Find where the given text appears and provide that cell's center as [X, Y] coordinate. 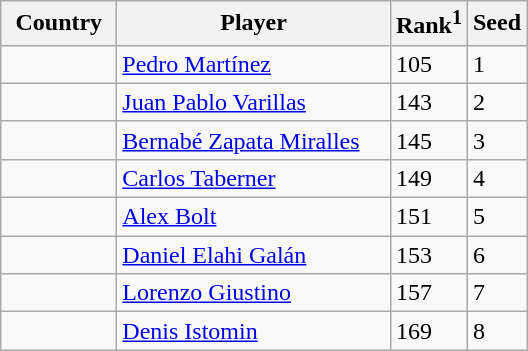
149 [428, 178]
Pedro Martínez [254, 64]
153 [428, 255]
2 [496, 102]
Player [254, 24]
Seed [496, 24]
1 [496, 64]
151 [428, 217]
169 [428, 331]
Carlos Taberner [254, 178]
Denis Istomin [254, 331]
Daniel Elahi Galán [254, 255]
145 [428, 140]
4 [496, 178]
105 [428, 64]
Country [59, 24]
Rank1 [428, 24]
Alex Bolt [254, 217]
5 [496, 217]
143 [428, 102]
6 [496, 255]
Bernabé Zapata Miralles [254, 140]
Juan Pablo Varillas [254, 102]
Lorenzo Giustino [254, 293]
7 [496, 293]
3 [496, 140]
157 [428, 293]
8 [496, 331]
